Detect which cell encompasses the target text, then output its (X, Y) center coordinate. 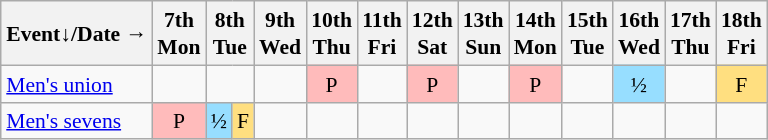
Event↓/Date → (76, 33)
18thFri (742, 33)
12thSat (432, 33)
7thMon (178, 33)
11thFri (382, 33)
Men's sevens (76, 120)
8thTue (230, 33)
9thWed (280, 33)
17thThu (690, 33)
15thTue (588, 33)
14thMon (536, 33)
10thThu (332, 33)
16thWed (639, 33)
13thSun (484, 33)
Men's union (76, 84)
